Detect which cell encompasses the target text, then output its [X, Y] center coordinate. 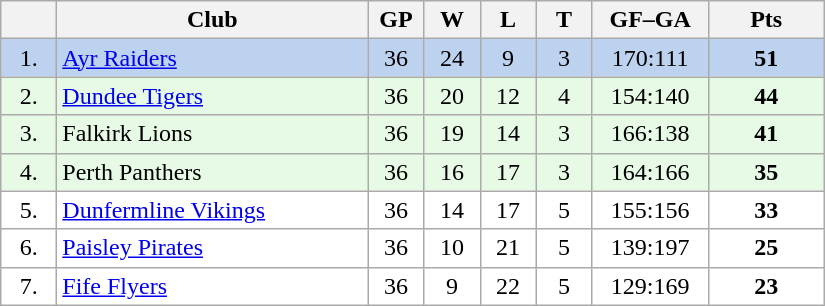
139:197 [650, 248]
GP [396, 20]
44 [766, 96]
5. [29, 210]
21 [508, 248]
Club [212, 20]
6. [29, 248]
2. [29, 96]
154:140 [650, 96]
129:169 [650, 286]
16 [452, 172]
Ayr Raiders [212, 58]
Falkirk Lions [212, 134]
Pts [766, 20]
23 [766, 286]
35 [766, 172]
7. [29, 286]
1. [29, 58]
Perth Panthers [212, 172]
170:111 [650, 58]
12 [508, 96]
Dundee Tigers [212, 96]
3. [29, 134]
W [452, 20]
25 [766, 248]
T [564, 20]
33 [766, 210]
166:138 [650, 134]
164:166 [650, 172]
Paisley Pirates [212, 248]
GF–GA [650, 20]
51 [766, 58]
20 [452, 96]
L [508, 20]
24 [452, 58]
22 [508, 286]
4. [29, 172]
155:156 [650, 210]
41 [766, 134]
Dunfermline Vikings [212, 210]
10 [452, 248]
19 [452, 134]
Fife Flyers [212, 286]
4 [564, 96]
